Return (X, Y) of the center of cell containing provided text 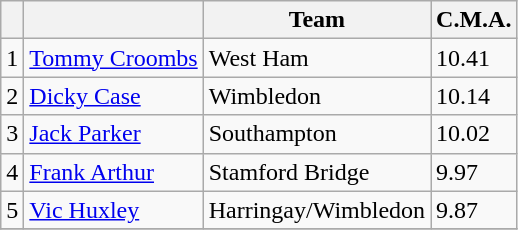
9.87 (474, 210)
10.41 (474, 58)
Frank Arthur (114, 172)
Stamford Bridge (316, 172)
C.M.A. (474, 20)
9.97 (474, 172)
10.14 (474, 96)
Team (316, 20)
Wimbledon (316, 96)
Vic Huxley (114, 210)
2 (12, 96)
West Ham (316, 58)
10.02 (474, 134)
1 (12, 58)
Dicky Case (114, 96)
3 (12, 134)
Southampton (316, 134)
Tommy Croombs (114, 58)
5 (12, 210)
Harringay/Wimbledon (316, 210)
Jack Parker (114, 134)
4 (12, 172)
